Pinpoint the cell where the given text exists, returning its [x, y] midpoint coordinate. 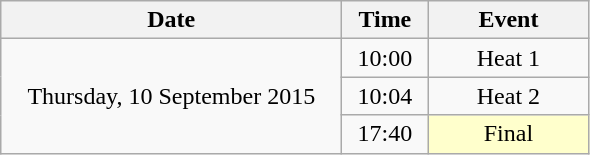
Final [508, 134]
17:40 [385, 134]
10:00 [385, 58]
10:04 [385, 96]
Event [508, 20]
Time [385, 20]
Thursday, 10 September 2015 [172, 96]
Heat 2 [508, 96]
Heat 1 [508, 58]
Date [172, 20]
